For the text-containing cell, return its midpoint in (x, y) coordinate format. 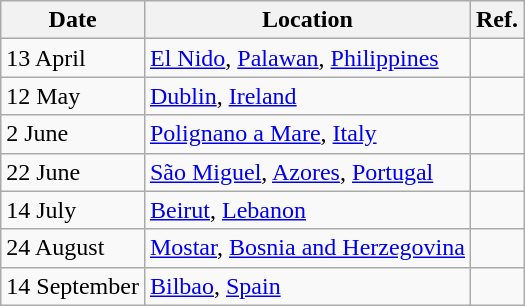
Date (73, 20)
Polignano a Mare, Italy (307, 134)
22 June (73, 172)
2 June (73, 134)
Location (307, 20)
El Nido, Palawan, Philippines (307, 58)
Mostar, Bosnia and Herzegovina (307, 248)
Dublin, Ireland (307, 96)
14 July (73, 210)
12 May (73, 96)
13 April (73, 58)
Ref. (496, 20)
Bilbao, Spain (307, 286)
14 September (73, 286)
São Miguel, Azores, Portugal (307, 172)
Beirut, Lebanon (307, 210)
24 August (73, 248)
